Scan for the cell matching the given text and deliver its (x, y) coordinate at center. 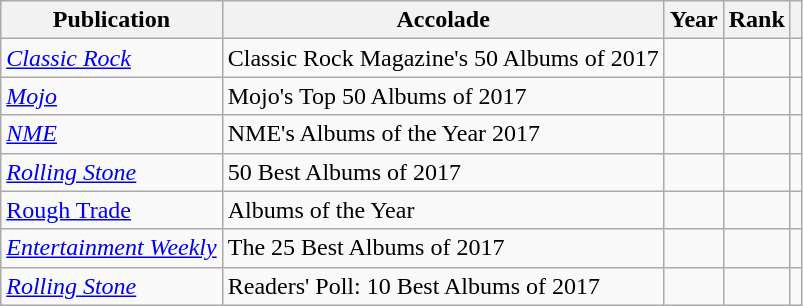
Classic Rock Magazine's 50 Albums of 2017 (443, 58)
Classic Rock (112, 58)
Rough Trade (112, 210)
Publication (112, 20)
Mojo's Top 50 Albums of 2017 (443, 96)
NME (112, 134)
NME's Albums of the Year 2017 (443, 134)
50 Best Albums of 2017 (443, 172)
Year (694, 20)
Accolade (443, 20)
Rank (756, 20)
Entertainment Weekly (112, 248)
Readers' Poll: 10 Best Albums of 2017 (443, 286)
Mojo (112, 96)
The 25 Best Albums of 2017 (443, 248)
Albums of the Year (443, 210)
